Capture the cell that displays the provided text and extract its [x, y] central coordinate. 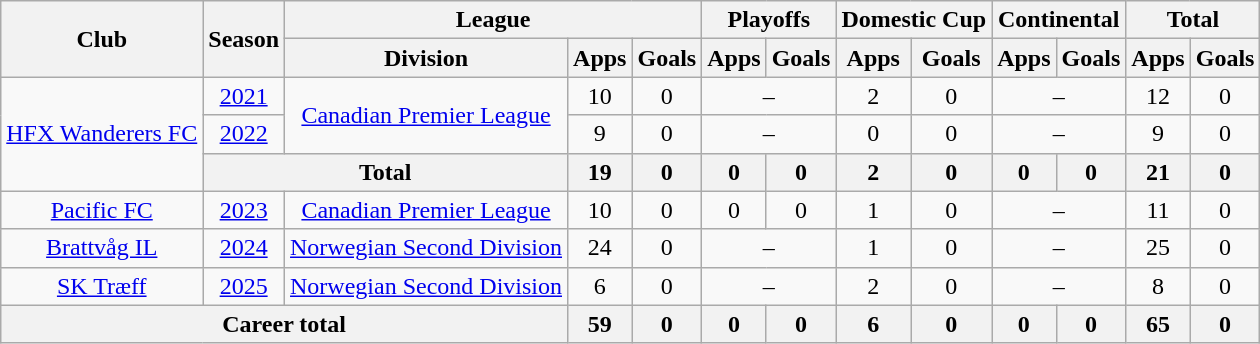
Continental [1059, 20]
11 [1158, 210]
2025 [244, 286]
25 [1158, 248]
2024 [244, 248]
Career total [284, 324]
2021 [244, 96]
SK Træff [102, 286]
65 [1158, 324]
8 [1158, 286]
2023 [244, 210]
Domestic Cup [914, 20]
League [494, 20]
59 [600, 324]
21 [1158, 172]
Pacific FC [102, 210]
Season [244, 39]
Playoffs [769, 20]
Club [102, 39]
Division [426, 58]
HFX Wanderers FC [102, 134]
19 [600, 172]
12 [1158, 96]
2022 [244, 134]
Brattvåg IL [102, 248]
24 [600, 248]
